Pinpoint the cell where the given text exists, returning its [X, Y] midpoint coordinate. 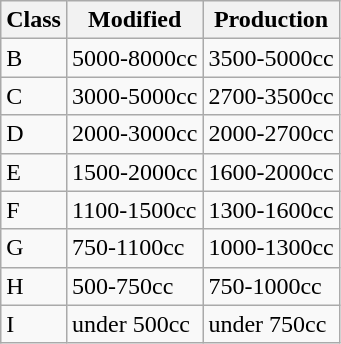
2700-3500cc [271, 96]
500-750cc [134, 286]
Modified [134, 20]
I [34, 324]
1500-2000cc [134, 172]
2000-2700cc [271, 134]
1300-1600cc [271, 210]
under 500cc [134, 324]
750-1000cc [271, 286]
D [34, 134]
1000-1300cc [271, 248]
under 750cc [271, 324]
B [34, 58]
5000-8000cc [134, 58]
750-1100cc [134, 248]
E [34, 172]
H [34, 286]
2000-3000cc [134, 134]
C [34, 96]
G [34, 248]
1100-1500cc [134, 210]
F [34, 210]
Class [34, 20]
3500-5000cc [271, 58]
Production [271, 20]
1600-2000cc [271, 172]
3000-5000cc [134, 96]
